Provide the [x, y] coordinate of the cell's center where the given text is located.  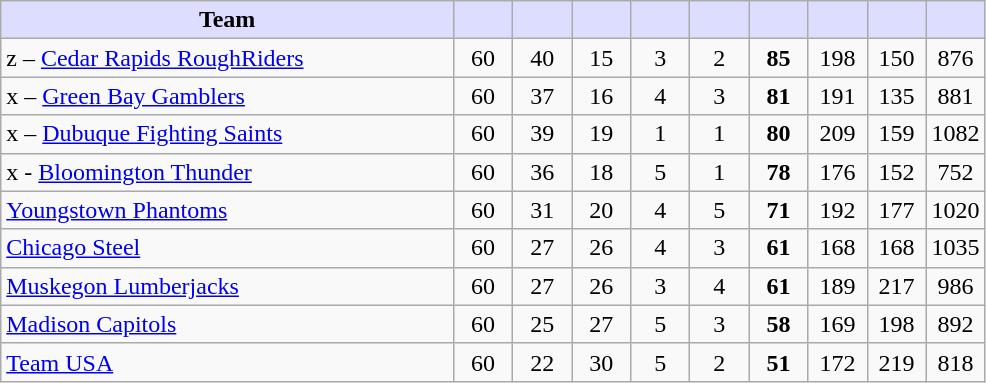
40 [542, 58]
876 [956, 58]
1035 [956, 248]
986 [956, 286]
752 [956, 172]
20 [602, 210]
159 [896, 134]
x – Dubuque Fighting Saints [228, 134]
30 [602, 362]
z – Cedar Rapids RoughRiders [228, 58]
36 [542, 172]
150 [896, 58]
172 [838, 362]
31 [542, 210]
80 [778, 134]
22 [542, 362]
Team [228, 20]
51 [778, 362]
Team USA [228, 362]
16 [602, 96]
881 [956, 96]
191 [838, 96]
892 [956, 324]
58 [778, 324]
71 [778, 210]
219 [896, 362]
Muskegon Lumberjacks [228, 286]
1082 [956, 134]
1020 [956, 210]
209 [838, 134]
37 [542, 96]
81 [778, 96]
152 [896, 172]
192 [838, 210]
85 [778, 58]
78 [778, 172]
x – Green Bay Gamblers [228, 96]
15 [602, 58]
Chicago Steel [228, 248]
169 [838, 324]
19 [602, 134]
Youngstown Phantoms [228, 210]
18 [602, 172]
Madison Capitols [228, 324]
189 [838, 286]
135 [896, 96]
177 [896, 210]
x - Bloomington Thunder [228, 172]
217 [896, 286]
176 [838, 172]
25 [542, 324]
39 [542, 134]
818 [956, 362]
